For the text-containing cell, return its midpoint in [X, Y] coordinate format. 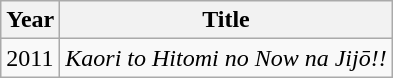
Kaori to Hitomi no Now na Jijō!! [226, 58]
Title [226, 20]
Year [30, 20]
2011 [30, 58]
